Pinpoint the cell where the given text exists, returning its (X, Y) midpoint coordinate. 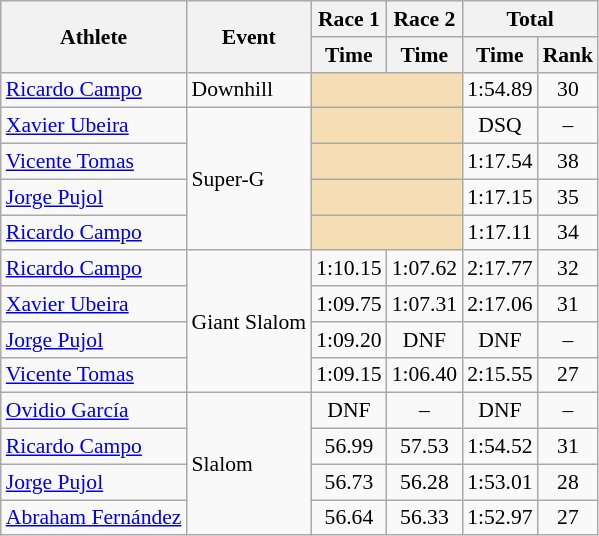
56.64 (348, 518)
Downhill (248, 90)
Race 1 (348, 19)
Event (248, 36)
1:06.40 (424, 375)
1:07.31 (424, 304)
1:10.15 (348, 269)
Super-G (248, 179)
30 (568, 90)
34 (568, 233)
1:09.75 (348, 304)
Race 2 (424, 19)
28 (568, 482)
1:53.01 (500, 482)
1:54.89 (500, 90)
56.28 (424, 482)
35 (568, 197)
32 (568, 269)
1:54.52 (500, 447)
1:52.97 (500, 518)
Slalom (248, 464)
56.33 (424, 518)
1:17.54 (500, 162)
1:09.20 (348, 340)
38 (568, 162)
Abraham Fernández (94, 518)
56.73 (348, 482)
1:17.15 (500, 197)
56.99 (348, 447)
1:09.15 (348, 375)
Total (530, 19)
Rank (568, 55)
Ovidio García (94, 411)
Giant Slalom (248, 322)
57.53 (424, 447)
1:07.62 (424, 269)
1:17.11 (500, 233)
2:17.77 (500, 269)
DSQ (500, 126)
2:15.55 (500, 375)
2:17.06 (500, 304)
Athlete (94, 36)
